Output the [X, Y] coordinate of the center of the cell containing the given text.  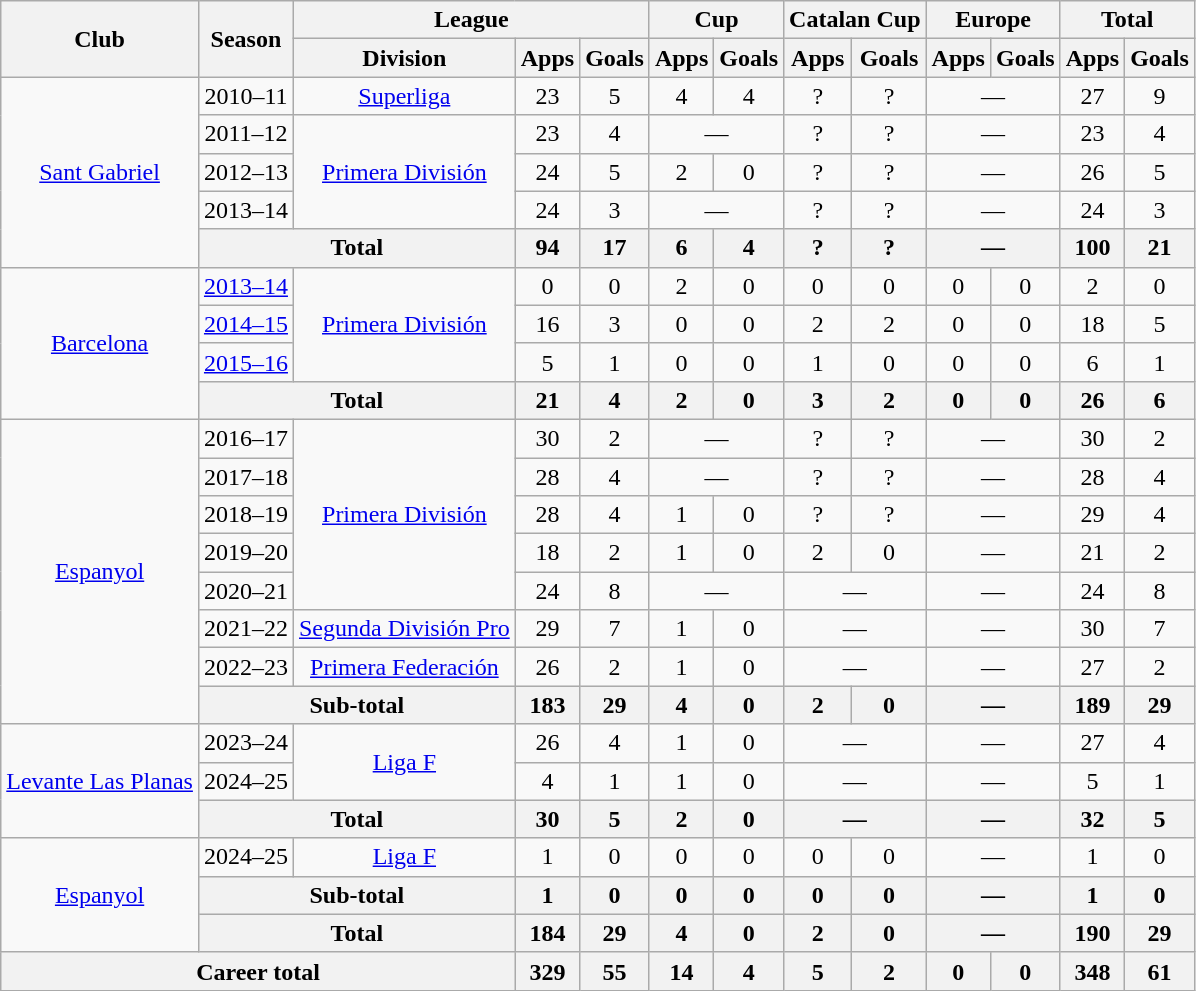
32 [1092, 819]
2011–12 [246, 134]
Levante Las Planas [100, 781]
329 [547, 971]
2010–11 [246, 96]
Catalan Cup [855, 20]
Superliga [404, 96]
94 [547, 248]
2021–22 [246, 629]
348 [1092, 971]
2015–16 [246, 362]
16 [547, 324]
2017–18 [246, 477]
League [471, 20]
Europe [993, 20]
2020–21 [246, 591]
2012–13 [246, 172]
17 [615, 248]
14 [681, 971]
Division [404, 58]
100 [1092, 248]
2016–17 [246, 438]
9 [1160, 96]
189 [1092, 705]
Career total [258, 971]
Barcelona [100, 343]
Cup [716, 20]
Segunda División Pro [404, 629]
2019–20 [246, 553]
183 [547, 705]
2018–19 [246, 515]
Club [100, 39]
55 [615, 971]
2022–23 [246, 667]
61 [1160, 971]
2023–24 [246, 743]
Sant Gabriel [100, 172]
Primera Federación [404, 667]
190 [1092, 933]
184 [547, 933]
2014–15 [246, 324]
Season [246, 39]
